Detect which cell encompasses the target text, then output its (X, Y) center coordinate. 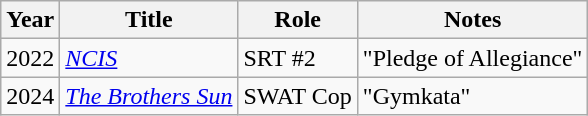
Notes (472, 20)
Title (149, 20)
2024 (30, 96)
2022 (30, 58)
NCIS (149, 58)
"Gymkata" (472, 96)
"Pledge of Allegiance" (472, 58)
Year (30, 20)
SWAT Cop (298, 96)
Role (298, 20)
SRT #2 (298, 58)
The Brothers Sun (149, 96)
